Search for the cell housing the specified text and yield its (x, y) center coordinate. 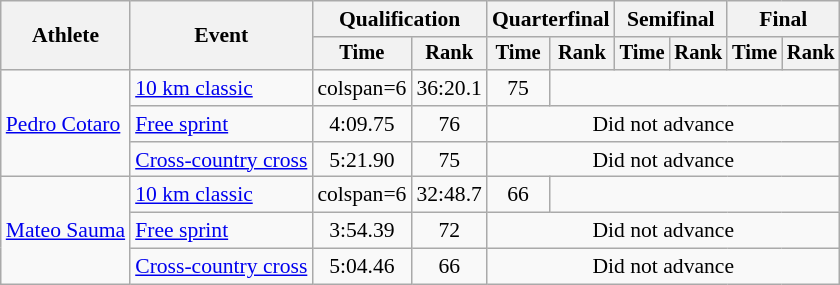
Athlete (66, 36)
Final (783, 19)
3:54.39 (362, 231)
Semifinal (671, 19)
Quarterfinal (551, 19)
72 (448, 231)
36:20.1 (448, 88)
Mateo Sauma (66, 230)
32:48.7 (448, 195)
Pedro Cotaro (66, 124)
5:21.90 (362, 160)
Event (221, 36)
5:04.46 (362, 267)
4:09.75 (362, 124)
Qualification (400, 19)
76 (448, 124)
